Identify which cell holds the provided text, then report its [x, y] central coordinate. 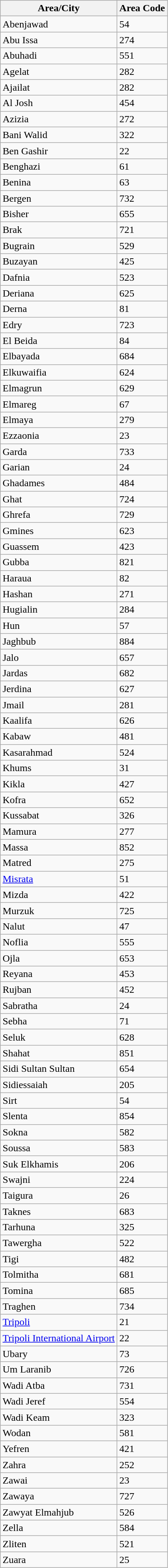
Wadi Jeref [59, 1401]
Guassem [59, 547]
481 [142, 737]
279 [142, 420]
Shahat [59, 1053]
427 [142, 784]
Traghen [59, 1306]
Buzayan [59, 262]
Garian [59, 467]
Haraua [59, 578]
582 [142, 1132]
Jerdina [59, 689]
Garda [59, 451]
526 [142, 1512]
Taigura [59, 1195]
Deriana [59, 293]
726 [142, 1370]
Elmareg [59, 404]
47 [142, 926]
Reyana [59, 974]
Tripoli International Airport [59, 1338]
655 [142, 214]
Al Josh [59, 103]
325 [142, 1227]
Um Laranib [59, 1370]
Benghazi [59, 166]
272 [142, 119]
422 [142, 895]
281 [142, 705]
Gmines [59, 531]
482 [142, 1259]
733 [142, 451]
Elkuwaifia [59, 372]
63 [142, 182]
Tripoli [59, 1322]
Murzuk [59, 910]
452 [142, 990]
67 [142, 404]
Gubba [59, 562]
Rujban [59, 990]
El Beida [59, 341]
Yefren [59, 1449]
Tigi [59, 1259]
681 [142, 1275]
555 [142, 942]
Noflia [59, 942]
Swajni [59, 1180]
Area/City [59, 8]
82 [142, 578]
Ghrefa [59, 515]
31 [142, 768]
581 [142, 1433]
Kofra [59, 800]
523 [142, 277]
732 [142, 198]
284 [142, 610]
Hun [59, 626]
Kussabat [59, 816]
Ghat [59, 499]
Suk Elkhamis [59, 1164]
326 [142, 816]
Hugialin [59, 610]
854 [142, 1116]
Seluk [59, 1037]
Jardas [59, 673]
Brak [59, 230]
Ajailat [59, 87]
Tarhuna [59, 1227]
Azizia [59, 119]
Misrata [59, 879]
Matred [59, 863]
Mamura [59, 831]
271 [142, 594]
Nalut [59, 926]
Bugrain [59, 246]
Ghadames [59, 483]
423 [142, 547]
724 [142, 499]
Tolmitha [59, 1275]
Sirt [59, 1101]
Sokna [59, 1132]
206 [142, 1164]
26 [142, 1195]
657 [142, 657]
629 [142, 388]
421 [142, 1449]
521 [142, 1544]
Kikla [59, 784]
652 [142, 800]
725 [142, 910]
25 [142, 1560]
524 [142, 752]
425 [142, 262]
Zawai [59, 1481]
323 [142, 1417]
Bisher [59, 214]
275 [142, 863]
252 [142, 1464]
626 [142, 721]
Wadi Keam [59, 1417]
554 [142, 1401]
529 [142, 246]
884 [142, 641]
73 [142, 1354]
584 [142, 1528]
654 [142, 1069]
Edry [59, 325]
81 [142, 309]
57 [142, 626]
Wadi Atba [59, 1385]
627 [142, 689]
Kaalifa [59, 721]
Ben Gashir [59, 151]
729 [142, 515]
Bergen [59, 198]
Ubary [59, 1354]
84 [142, 341]
Jmail [59, 705]
653 [142, 958]
684 [142, 356]
Zawaya [59, 1496]
721 [142, 230]
Sebha [59, 1021]
453 [142, 974]
21 [142, 1322]
61 [142, 166]
Ojla [59, 958]
Kasarahmad [59, 752]
Abuhadi [59, 56]
Elmagrun [59, 388]
454 [142, 103]
322 [142, 135]
685 [142, 1291]
Taknes [59, 1212]
Jaghbub [59, 641]
Jalo [59, 657]
Elbayada [59, 356]
Area Code [142, 8]
Abu Issa [59, 40]
723 [142, 325]
Zliten [59, 1544]
Bani Walid [59, 135]
625 [142, 293]
623 [142, 531]
277 [142, 831]
Zuara [59, 1560]
Sabratha [59, 1006]
Kabaw [59, 737]
274 [142, 40]
727 [142, 1496]
Ezzaonia [59, 435]
851 [142, 1053]
Zahra [59, 1464]
734 [142, 1306]
224 [142, 1180]
583 [142, 1148]
Zella [59, 1528]
624 [142, 372]
Agelat [59, 72]
Tawergha [59, 1243]
682 [142, 673]
Abenjawad [59, 24]
71 [142, 1021]
731 [142, 1385]
821 [142, 562]
852 [142, 847]
Zawyat Elmahjub [59, 1512]
683 [142, 1212]
Derna [59, 309]
551 [142, 56]
628 [142, 1037]
Soussa [59, 1148]
Mizda [59, 895]
Tomina [59, 1291]
484 [142, 483]
Massa [59, 847]
Hashan [59, 594]
Wodan [59, 1433]
51 [142, 879]
Dafnia [59, 277]
Khums [59, 768]
Sidiessaiah [59, 1085]
Elmaya [59, 420]
205 [142, 1085]
Slenta [59, 1116]
522 [142, 1243]
Sidi Sultan Sultan [59, 1069]
Benina [59, 182]
